Provide the [x, y] coordinate of the cell's center where the given text is located.  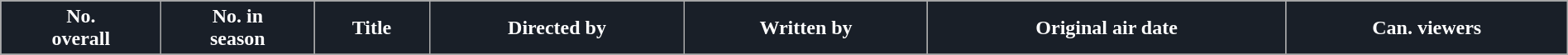
Title [372, 28]
No. inseason [238, 28]
No.overall [81, 28]
Original air date [1107, 28]
Can. viewers [1427, 28]
Directed by [557, 28]
Written by [806, 28]
